Pinpoint the cell where the given text exists, returning its (x, y) midpoint coordinate. 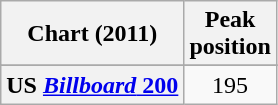
195 (230, 85)
Chart (2011) (92, 34)
Peakposition (230, 34)
US Billboard 200 (92, 85)
